Provide the [X, Y] coordinate of the cell's center where the given text is located.  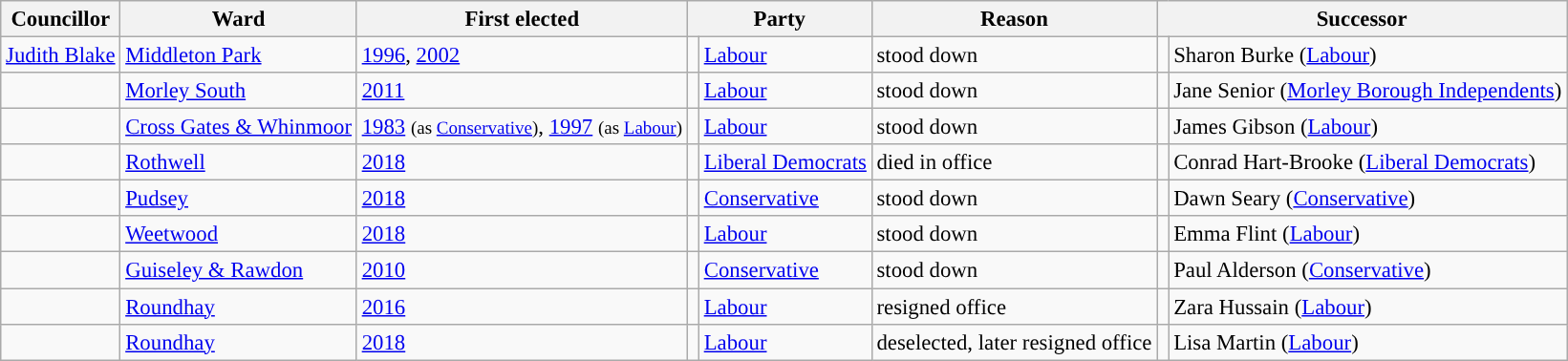
Cross Gates & Whinmoor [239, 127]
Liberal Democrats [785, 162]
Judith Blake [61, 55]
First elected [522, 19]
Emma Flint (Labour) [1368, 234]
deselected, later resigned office [1015, 342]
Guiseley & Rawdon [239, 270]
Middleton Park [239, 55]
Rothwell [239, 162]
Zara Hussain (Labour) [1368, 307]
Dawn Seary (Conservative) [1368, 199]
Lisa Martin (Labour) [1368, 342]
Conrad Hart-Brooke (Liberal Democrats) [1368, 162]
2011 [522, 91]
Jane Senior (Morley Borough Independents) [1368, 91]
2016 [522, 307]
Weetwood [239, 234]
2010 [522, 270]
resigned office [1015, 307]
died in office [1015, 162]
James Gibson (Labour) [1368, 127]
Paul Alderson (Conservative) [1368, 270]
Ward [239, 19]
Party [780, 19]
Pudsey [239, 199]
Successor [1363, 19]
1996, 2002 [522, 55]
1983 (as Conservative), 1997 (as Labour) [522, 127]
Sharon Burke (Labour) [1368, 55]
Councillor [61, 19]
Reason [1015, 19]
Morley South [239, 91]
